Capture the cell that displays the provided text and extract its [X, Y] central coordinate. 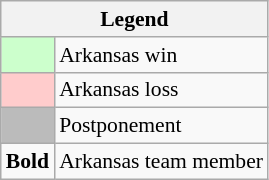
Bold [28, 162]
Arkansas loss [161, 90]
Arkansas win [161, 55]
Legend [134, 19]
Postponement [161, 126]
Arkansas team member [161, 162]
